For the text-containing cell, return its midpoint in [X, Y] coordinate format. 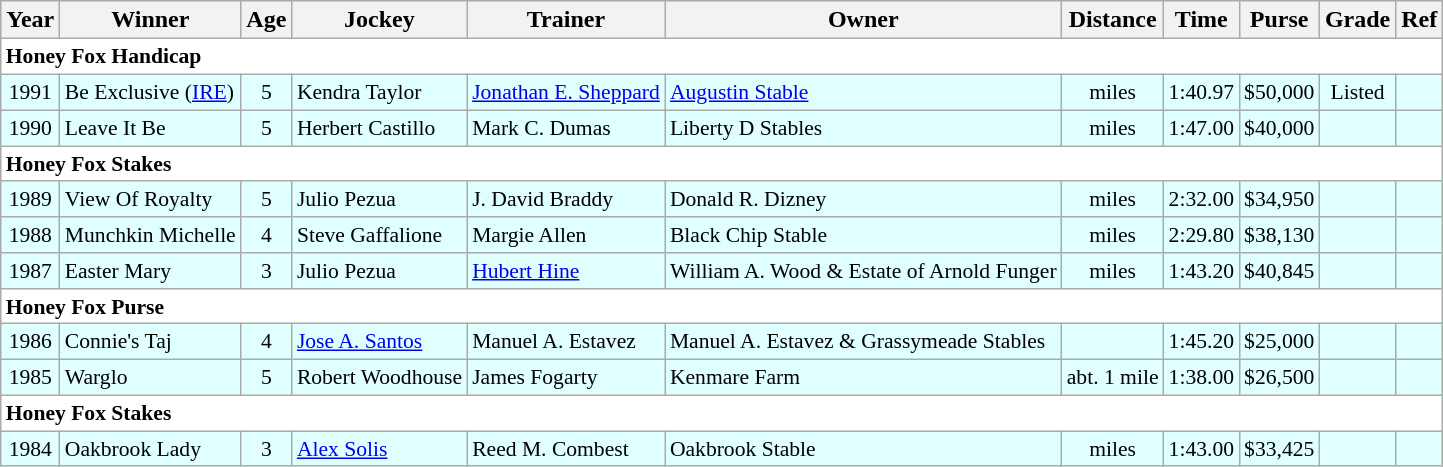
Steve Gaffalione [380, 235]
1:43.20 [1202, 271]
$33,425 [1279, 449]
Owner [864, 20]
1988 [30, 235]
Trainer [566, 20]
$34,950 [1279, 199]
Ref [1420, 20]
Donald R. Dizney [864, 199]
2:32.00 [1202, 199]
Jose A. Santos [380, 342]
Munchkin Michelle [150, 235]
J. David Braddy [566, 199]
$40,845 [1279, 271]
Year [30, 20]
Augustin Stable [864, 92]
Mark C. Dumas [566, 128]
Kendra Taylor [380, 92]
$40,000 [1279, 128]
View Of Royalty [150, 199]
Honey Fox Handicap [722, 57]
$50,000 [1279, 92]
Connie's Taj [150, 342]
1991 [30, 92]
Manuel A. Estavez & Grassymeade Stables [864, 342]
Black Chip Stable [864, 235]
Robert Woodhouse [380, 377]
Time [1202, 20]
1984 [30, 449]
Margie Allen [566, 235]
Easter Mary [150, 271]
1987 [30, 271]
1990 [30, 128]
Kenmare Farm [864, 377]
Be Exclusive (IRE) [150, 92]
Manuel A. Estavez [566, 342]
James Fogarty [566, 377]
1:40.97 [1202, 92]
$25,000 [1279, 342]
1:47.00 [1202, 128]
2:29.80 [1202, 235]
Honey Fox Purse [722, 306]
Hubert Hine [566, 271]
Distance [1113, 20]
Listed [1357, 92]
Liberty D Stables [864, 128]
$38,130 [1279, 235]
Alex Solis [380, 449]
Oakbrook Lady [150, 449]
Oakbrook Stable [864, 449]
Grade [1357, 20]
Purse [1279, 20]
William A. Wood & Estate of Arnold Funger [864, 271]
Jonathan E. Sheppard [566, 92]
Herbert Castillo [380, 128]
1:43.00 [1202, 449]
$26,500 [1279, 377]
1989 [30, 199]
Winner [150, 20]
Warglo [150, 377]
1:45.20 [1202, 342]
Jockey [380, 20]
1985 [30, 377]
Leave It Be [150, 128]
abt. 1 mile [1113, 377]
Reed M. Combest [566, 449]
Age [266, 20]
1986 [30, 342]
1:38.00 [1202, 377]
